Scan for the cell matching the given text and deliver its (X, Y) coordinate at center. 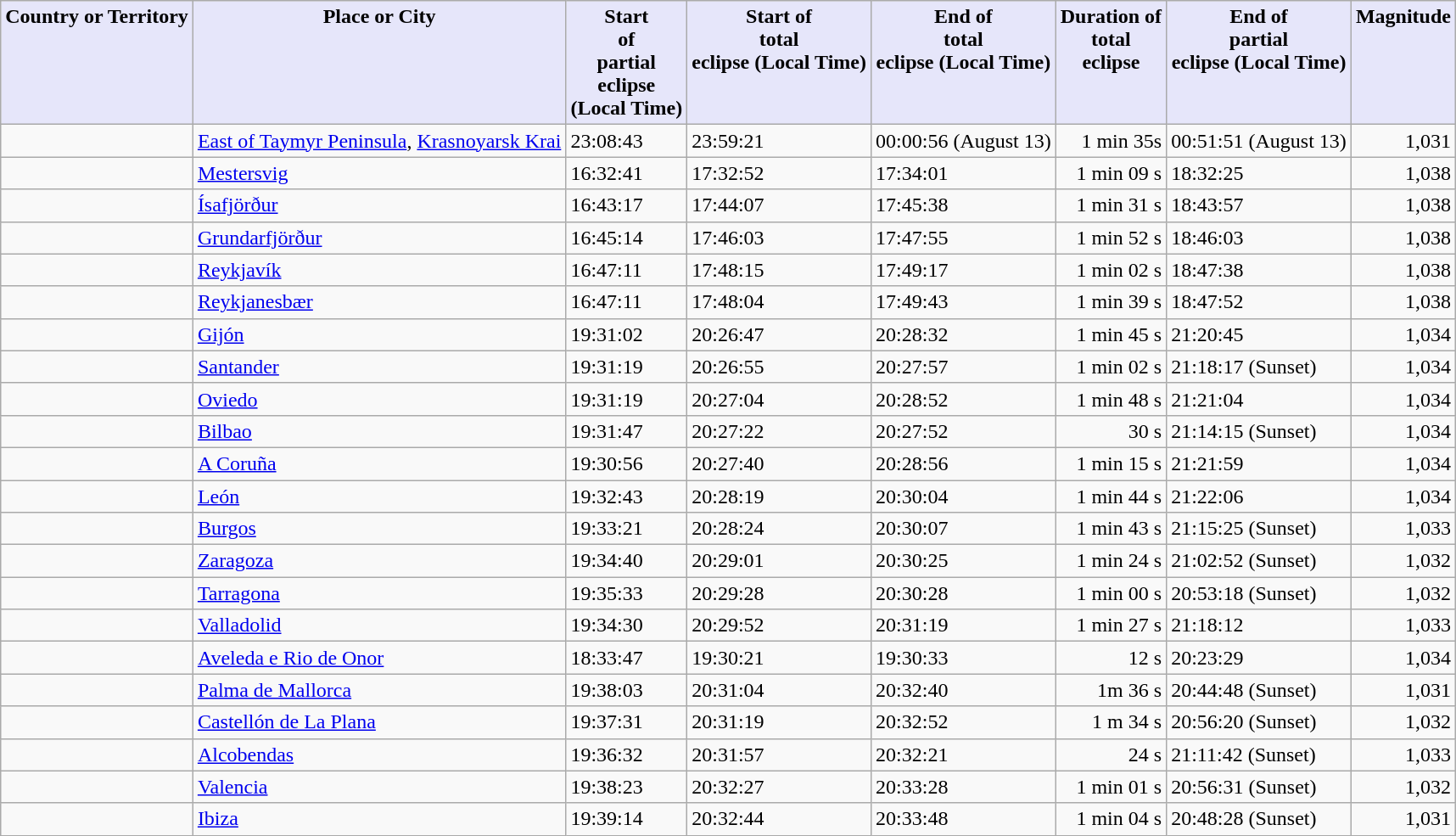
18:43:57 (1259, 205)
Reykjanesbær (379, 302)
19:31:02 (626, 334)
24 s (1111, 755)
19:30:33 (964, 658)
1 min 04 s (1111, 819)
17:49:43 (964, 302)
Santander (379, 367)
20:27:04 (779, 399)
End oftotaleclipse (Local Time) (964, 63)
1 min 00 s (1111, 593)
20:56:31 (Sunset) (1259, 787)
00:51:51 (August 13) (1259, 141)
Gijón (379, 334)
21:02:52 (Sunset) (1259, 561)
20:27:22 (779, 431)
21:20:45 (1259, 334)
20:26:47 (779, 334)
20:29:28 (779, 593)
21:21:59 (1259, 463)
1 min 52 s (1111, 238)
19:38:03 (626, 690)
1 min 35s (1111, 141)
17:49:17 (964, 270)
20:28:19 (779, 497)
17:47:55 (964, 238)
21:15:25 (Sunset) (1259, 529)
Place or City (379, 63)
17:32:52 (779, 173)
19:36:32 (626, 755)
Valencia (379, 787)
19:34:30 (626, 626)
20:29:01 (779, 561)
1 min 09 s (1111, 173)
19:30:21 (779, 658)
19:39:14 (626, 819)
21:22:06 (1259, 497)
20:28:52 (964, 399)
20:30:07 (964, 529)
Ibiza (379, 819)
20:33:28 (964, 787)
20:32:44 (779, 819)
End ofpartialeclipse (Local Time) (1259, 63)
Palma de Mallorca (379, 690)
20:31:57 (779, 755)
A Coruña (379, 463)
Castellón de La Plana (379, 722)
00:00:56 (August 13) (964, 141)
Zaragoza (379, 561)
20:27:40 (779, 463)
Alcobendas (379, 755)
1 min 45 s (1111, 334)
Grundarfjörður (379, 238)
1 min 27 s (1111, 626)
19:34:40 (626, 561)
21:18:12 (1259, 626)
18:47:52 (1259, 302)
16:45:14 (626, 238)
1 min 39 s (1111, 302)
21:21:04 (1259, 399)
19:32:43 (626, 497)
Start oftotaleclipse (Local Time) (779, 63)
Reykjavík (379, 270)
1 min 48 s (1111, 399)
Ísafjörður (379, 205)
17:48:15 (779, 270)
20:28:32 (964, 334)
18:46:03 (1259, 238)
19:33:21 (626, 529)
Country or Territory (97, 63)
20:32:52 (964, 722)
20:23:29 (1259, 658)
1 min 15 s (1111, 463)
20:28:24 (779, 529)
20:30:28 (964, 593)
12 s (1111, 658)
20:32:40 (964, 690)
30 s (1111, 431)
1m 36 s (1111, 690)
18:33:47 (626, 658)
Duration oftotaleclipse (1111, 63)
1 m 34 s (1111, 722)
20:56:20 (Sunset) (1259, 722)
16:32:41 (626, 173)
Mestersvig (379, 173)
20:27:52 (964, 431)
1 min 43 s (1111, 529)
21:18:17 (Sunset) (1259, 367)
1 min 44 s (1111, 497)
20:33:48 (964, 819)
19:37:31 (626, 722)
1 min 31 s (1111, 205)
17:44:07 (779, 205)
16:43:17 (626, 205)
Aveleda e Rio de Onor (379, 658)
León (379, 497)
17:34:01 (964, 173)
20:48:28 (Sunset) (1259, 819)
23:59:21 (779, 141)
18:47:38 (1259, 270)
20:26:55 (779, 367)
19:30:56 (626, 463)
20:27:57 (964, 367)
20:44:48 (Sunset) (1259, 690)
23:08:43 (626, 141)
17:48:04 (779, 302)
20:28:56 (964, 463)
17:46:03 (779, 238)
20:32:27 (779, 787)
East of Taymyr Peninsula, Krasnoyarsk Krai (379, 141)
1 min 24 s (1111, 561)
Tarragona (379, 593)
Magnitude (1403, 63)
Burgos (379, 529)
Valladolid (379, 626)
20:30:04 (964, 497)
Startofpartialeclipse(Local Time) (626, 63)
20:29:52 (779, 626)
20:53:18 (Sunset) (1259, 593)
21:11:42 (Sunset) (1259, 755)
19:38:23 (626, 787)
20:31:04 (779, 690)
Bilbao (379, 431)
20:30:25 (964, 561)
17:45:38 (964, 205)
21:14:15 (Sunset) (1259, 431)
19:35:33 (626, 593)
19:31:47 (626, 431)
18:32:25 (1259, 173)
1 min 01 s (1111, 787)
20:32:21 (964, 755)
Oviedo (379, 399)
